Capture the cell that displays the provided text and extract its (x, y) central coordinate. 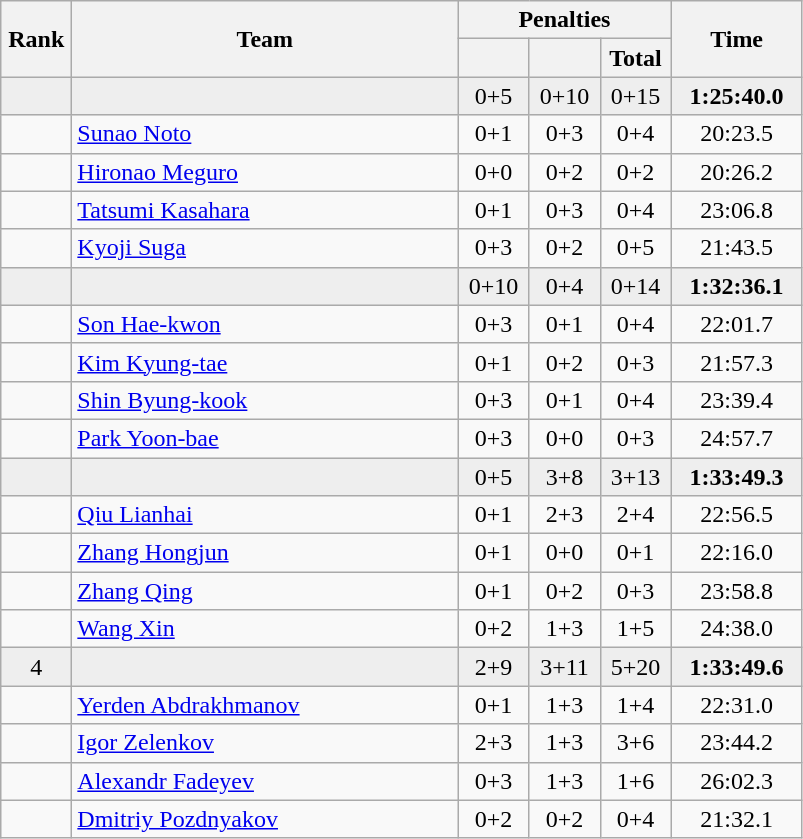
0+14 (636, 286)
2+4 (636, 515)
Time (736, 39)
Park Yoon-bae (265, 438)
Wang Xin (265, 629)
Rank (36, 39)
5+20 (636, 667)
Penalties (564, 20)
Yerden Abdrakhmanov (265, 705)
22:56.5 (736, 515)
23:39.4 (736, 400)
1:32:36.1 (736, 286)
Shin Byung-kook (265, 400)
1:33:49.3 (736, 477)
Zhang Hongjun (265, 553)
22:31.0 (736, 705)
Igor Zelenkov (265, 743)
23:06.8 (736, 210)
Kim Kyung-tae (265, 362)
Zhang Qing (265, 591)
Sunao Noto (265, 134)
1+5 (636, 629)
Alexandr Fadeyev (265, 781)
1+6 (636, 781)
3+6 (636, 743)
Kyoji Suga (265, 248)
0+15 (636, 96)
Team (265, 39)
4 (36, 667)
Total (636, 58)
22:01.7 (736, 324)
23:58.8 (736, 591)
Tatsumi Kasahara (265, 210)
1+4 (636, 705)
21:32.1 (736, 819)
26:02.3 (736, 781)
23:44.2 (736, 743)
3+13 (636, 477)
21:57.3 (736, 362)
Hironao Meguro (265, 172)
Qiu Lianhai (265, 515)
20:23.5 (736, 134)
20:26.2 (736, 172)
3+8 (564, 477)
1:33:49.6 (736, 667)
24:38.0 (736, 629)
Dmitriy Pozdnyakov (265, 819)
3+11 (564, 667)
24:57.7 (736, 438)
21:43.5 (736, 248)
22:16.0 (736, 553)
Son Hae-kwon (265, 324)
2+9 (494, 667)
1:25:40.0 (736, 96)
